Scan for the cell matching the given text and deliver its (X, Y) coordinate at center. 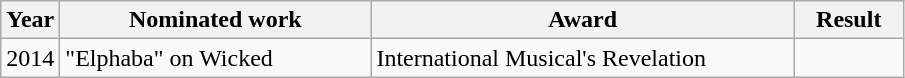
Year (30, 20)
2014 (30, 58)
"Elphaba" on Wicked (216, 58)
Result (848, 20)
Award (583, 20)
Nominated work (216, 20)
International Musical's Revelation (583, 58)
